Output the [x, y] coordinate of the center of the cell containing the given text.  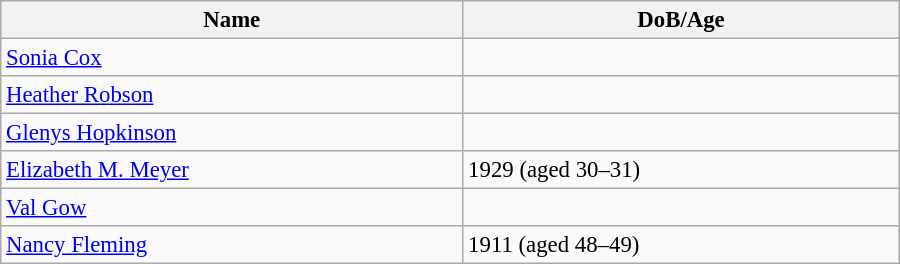
Val Gow [232, 208]
Sonia Cox [232, 58]
DoB/Age [681, 20]
1929 (aged 30–31) [681, 170]
1911 (aged 48–49) [681, 245]
Heather Robson [232, 95]
Elizabeth M. Meyer [232, 170]
Name [232, 20]
Nancy Fleming [232, 245]
Glenys Hopkinson [232, 133]
